Return the [X, Y] coordinate for the center point of the cell that contains the specified text.  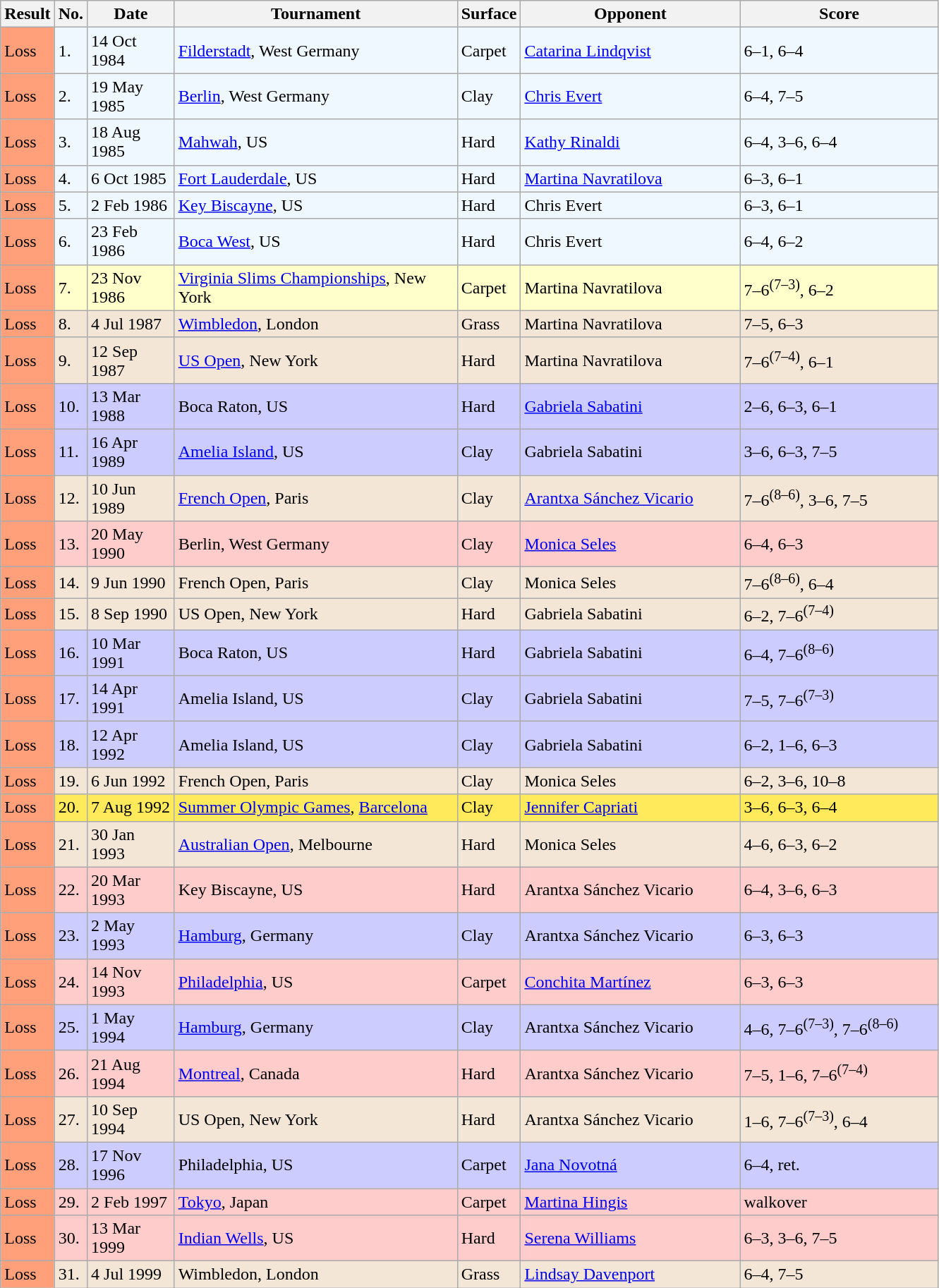
31. [71, 1275]
4–6, 6–3, 6–2 [840, 844]
17. [71, 698]
21. [71, 844]
Virginia Slims Championships, New York [316, 288]
12 Sep 1987 [131, 360]
14 Nov 1993 [131, 982]
7–5, 6–3 [840, 324]
Tokyo, Japan [316, 1202]
15. [71, 614]
No. [71, 14]
Australian Open, Melbourne [316, 844]
10 Sep 1994 [131, 1119]
7–6(7–4), 6–1 [840, 360]
10 Mar 1991 [131, 653]
7–6(8–6), 6–4 [840, 583]
Jennifer Capriati [631, 808]
14 Apr 1991 [131, 698]
1 May 1994 [131, 1027]
20 May 1990 [131, 545]
29. [71, 1202]
Result [28, 14]
6–4, 6–2 [840, 241]
6–2, 3–6, 10–8 [840, 781]
Martina Hingis [631, 1202]
7–5, 1–6, 7–6(7–4) [840, 1074]
Surface [489, 14]
16. [71, 653]
Indian Wells, US [316, 1239]
Score [840, 14]
5. [71, 205]
14 Oct 1984 [131, 51]
8. [71, 324]
23. [71, 935]
20 Mar 1993 [131, 890]
21 Aug 1994 [131, 1074]
7–5, 7–6(7–3) [840, 698]
Conchita Martínez [631, 982]
Tournament [316, 14]
6 Jun 1992 [131, 781]
23 Feb 1986 [131, 241]
9. [71, 360]
6–2, 7–6(7–4) [840, 614]
19. [71, 781]
6. [71, 241]
30. [71, 1239]
28. [71, 1165]
Jana Novotná [631, 1165]
23 Nov 1986 [131, 288]
6–1, 6–4 [840, 51]
4 Jul 1987 [131, 324]
4–6, 7–6(7–3), 7–6(8–6) [840, 1027]
14. [71, 583]
6–4, 6–3 [840, 545]
2. [71, 96]
13. [71, 545]
Mahwah, US [316, 142]
7 Aug 1992 [131, 808]
24. [71, 982]
Catarina Lindqvist [631, 51]
7–6(8–6), 3–6, 7–5 [840, 498]
10 Jun 1989 [131, 498]
9 Jun 1990 [131, 583]
walkover [840, 1202]
3–6, 6–3, 6–4 [840, 808]
2 May 1993 [131, 935]
Boca West, US [316, 241]
16 Apr 1989 [131, 451]
2 Feb 1997 [131, 1202]
17 Nov 1996 [131, 1165]
Summer Olympic Games, Barcelona [316, 808]
Opponent [631, 14]
18 Aug 1985 [131, 142]
6–4, 3–6, 6–4 [840, 142]
25. [71, 1027]
Kathy Rinaldi [631, 142]
Fort Lauderdale, US [316, 178]
6 Oct 1985 [131, 178]
3. [71, 142]
7. [71, 288]
12. [71, 498]
Date [131, 14]
Filderstadt, West Germany [316, 51]
11. [71, 451]
30 Jan 1993 [131, 844]
18. [71, 745]
6–3, 3–6, 7–5 [840, 1239]
13 Mar 1988 [131, 406]
1–6, 7–6(7–3), 6–4 [840, 1119]
13 Mar 1999 [131, 1239]
Montreal, Canada [316, 1074]
1. [71, 51]
6–2, 1–6, 6–3 [840, 745]
7–6(7–3), 6–2 [840, 288]
2–6, 6–3, 6–1 [840, 406]
10. [71, 406]
19 May 1985 [131, 96]
4. [71, 178]
12 Apr 1992 [131, 745]
Lindsay Davenport [631, 1275]
4 Jul 1999 [131, 1275]
6–4, 3–6, 6–3 [840, 890]
8 Sep 1990 [131, 614]
6–4, 7–6(8–6) [840, 653]
27. [71, 1119]
2 Feb 1986 [131, 205]
26. [71, 1074]
3–6, 6–3, 7–5 [840, 451]
6–4, ret. [840, 1165]
22. [71, 890]
20. [71, 808]
Serena Williams [631, 1239]
